From the cell containing the given text, extract its center point as (X, Y) coordinate. 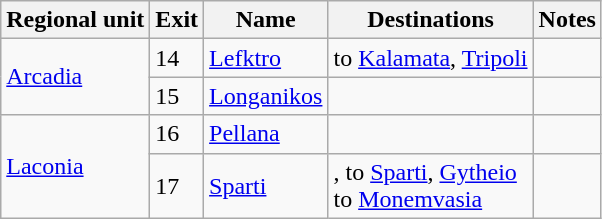
16 (177, 134)
, to Sparti, Gytheioto Monemvasia (430, 186)
Sparti (266, 186)
Pellana (266, 134)
17 (177, 186)
Longanikos (266, 96)
Exit (177, 20)
Lefktro (266, 58)
Regional unit (76, 20)
Name (266, 20)
Laconia (76, 166)
to Kalamata, Tripoli (430, 58)
Notes (567, 20)
Destinations (430, 20)
Arcadia (76, 77)
15 (177, 96)
14 (177, 58)
